Capture the cell that displays the provided text and extract its [X, Y] central coordinate. 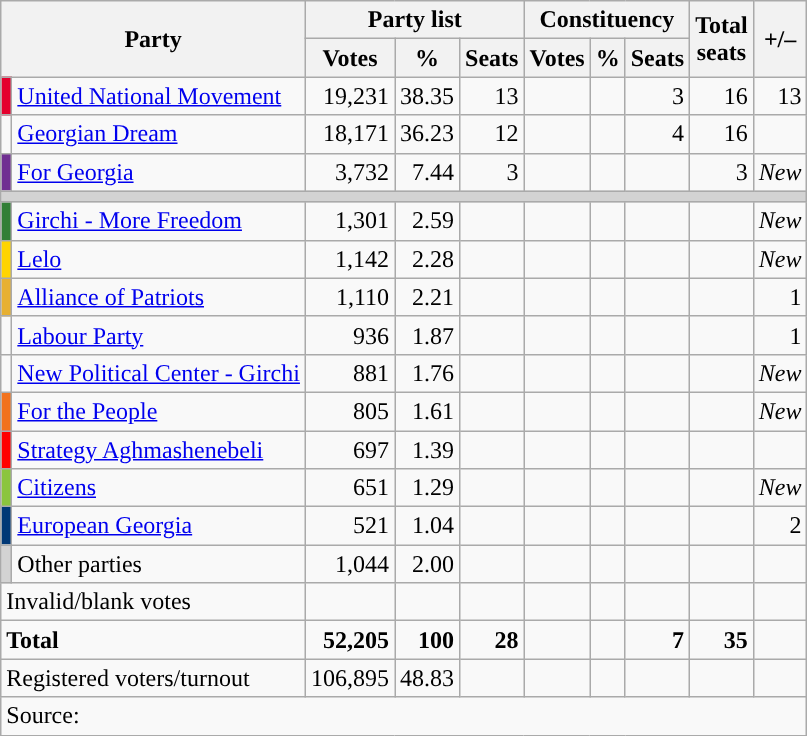
2.28 [428, 259]
28 [492, 640]
Source: [404, 716]
1.76 [428, 373]
1.29 [428, 488]
12 [492, 134]
7 [657, 640]
7.44 [428, 172]
38.35 [428, 96]
4 [657, 134]
Strategy Aghmashenebeli [159, 449]
For Georgia [159, 172]
1.87 [428, 335]
Citizens [159, 488]
1,301 [350, 221]
19,231 [350, 96]
Total [154, 640]
1.39 [428, 449]
+/– [780, 39]
2.00 [428, 564]
United National Movement [159, 96]
European Georgia [159, 526]
936 [350, 335]
For the People [159, 411]
18,171 [350, 134]
Other parties [159, 564]
Georgian Dream [159, 134]
106,895 [350, 678]
New Political Center - Girchi [159, 373]
Constituency [607, 20]
100 [428, 640]
2 [780, 526]
1.04 [428, 526]
697 [350, 449]
Labour Party [159, 335]
52,205 [350, 640]
881 [350, 373]
805 [350, 411]
Party list [414, 20]
35 [722, 640]
Girchi - More Freedom [159, 221]
36.23 [428, 134]
1,044 [350, 564]
Alliance of Patriots [159, 297]
2.59 [428, 221]
Invalid/blank votes [154, 602]
1,110 [350, 297]
Lelo [159, 259]
1.61 [428, 411]
Party [154, 39]
651 [350, 488]
521 [350, 526]
1,142 [350, 259]
48.83 [428, 678]
Totalseats [722, 39]
Registered voters/turnout [154, 678]
2.21 [428, 297]
3,732 [350, 172]
